Pinpoint the cell where the given text exists, returning its [X, Y] midpoint coordinate. 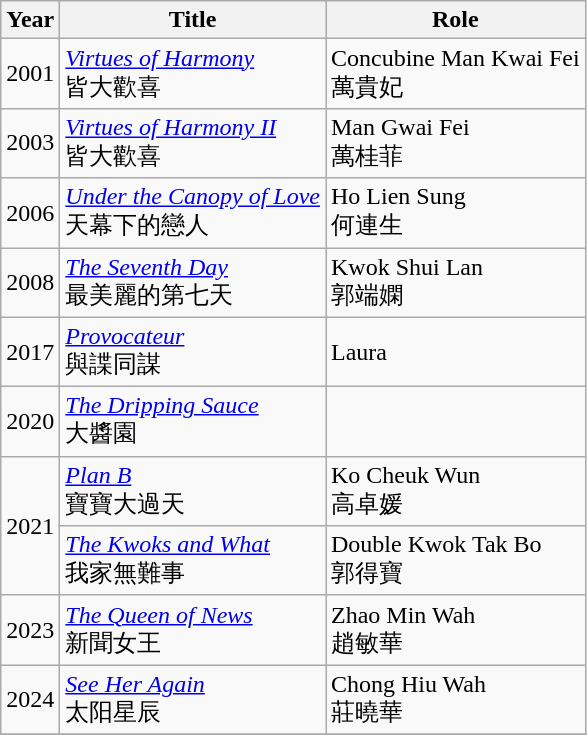
2003 [30, 143]
Under the Canopy of Love天幕下的戀人 [193, 213]
Provocateur 與諜同謀 [193, 352]
See Her Again 太阳星辰 [193, 700]
2001 [30, 74]
2008 [30, 283]
Double Kwok Tak Bo 郭得寶 [456, 561]
The Seventh Day 最美麗的第七天 [193, 283]
Title [193, 20]
2017 [30, 352]
Zhao Min Wah 趙敏華 [456, 630]
2020 [30, 422]
Ko Cheuk Wun 高卓媛 [456, 491]
Virtues of Harmony 皆大歡喜 [193, 74]
The Dripping Sauce 大醬園 [193, 422]
The Kwoks and What 我家無難事 [193, 561]
Role [456, 20]
Plan B 寶寶大過天 [193, 491]
2024 [30, 700]
Laura [456, 352]
Man Gwai Fei萬桂菲 [456, 143]
The Queen of News 新聞女王 [193, 630]
Ho Lien Sung何連生 [456, 213]
2023 [30, 630]
Concubine Man Kwai Fei萬貴妃 [456, 74]
2006 [30, 213]
Year [30, 20]
Virtues of Harmony II皆大歡喜 [193, 143]
Chong Hiu Wah 莊曉華 [456, 700]
Kwok Shui Lan郭端嫻 [456, 283]
2021 [30, 526]
